Pinpoint the cell where the given text exists, returning its (x, y) midpoint coordinate. 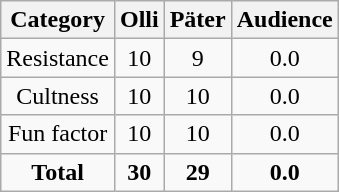
Päter (198, 20)
9 (198, 58)
Resistance (58, 58)
Category (58, 20)
Fun factor (58, 134)
Olli (139, 20)
Total (58, 172)
29 (198, 172)
30 (139, 172)
Cultness (58, 96)
Audience (284, 20)
